Pinpoint the cell where the given text exists, returning its [x, y] midpoint coordinate. 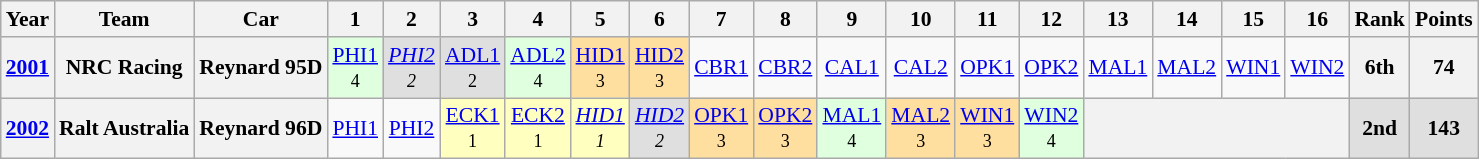
ADL12 [472, 68]
Car [260, 19]
CBR2 [785, 68]
143 [1444, 128]
NRC Racing [124, 68]
2002 [28, 128]
14 [1186, 19]
CAL1 [852, 68]
8 [785, 19]
10 [920, 19]
MAL14 [852, 128]
7 [721, 19]
ADL24 [538, 68]
ECK21 [538, 128]
OPK13 [721, 128]
74 [1444, 68]
2nd [1380, 128]
PHI1 [355, 128]
MAL23 [920, 128]
CAL2 [920, 68]
Team [124, 19]
Ralt Australia [124, 128]
HID13 [600, 68]
2001 [28, 68]
PHI2 [412, 128]
WIN13 [987, 128]
Reynard 96D [260, 128]
12 [1051, 19]
6 [660, 19]
2 [412, 19]
Reynard 95D [260, 68]
1 [355, 19]
16 [1317, 19]
6th [1380, 68]
13 [1118, 19]
HID11 [600, 128]
MAL2 [1186, 68]
MAL1 [1118, 68]
WIN24 [1051, 128]
5 [600, 19]
HID22 [660, 128]
Rank [1380, 19]
WIN2 [1317, 68]
OPK23 [785, 128]
15 [1253, 19]
Year [28, 19]
OPK1 [987, 68]
WIN1 [1253, 68]
Points [1444, 19]
4 [538, 19]
HID23 [660, 68]
PHI22 [412, 68]
3 [472, 19]
11 [987, 19]
PHI14 [355, 68]
ECK11 [472, 128]
OPK2 [1051, 68]
9 [852, 19]
CBR1 [721, 68]
